Return the [x, y] coordinate for the center point of the cell that contains the specified text.  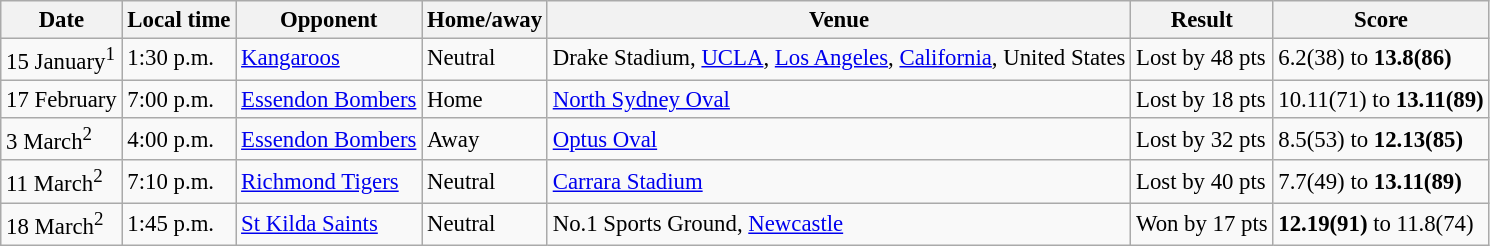
Kangaroos [329, 60]
Richmond Tigers [329, 181]
6.2(38) to 13.8(86) [1381, 60]
11 March2 [62, 181]
Won by 17 pts [1202, 224]
Lost by 32 pts [1202, 139]
Score [1381, 20]
7:10 p.m. [179, 181]
Date [62, 20]
Lost by 48 pts [1202, 60]
4:00 p.m. [179, 139]
1:45 p.m. [179, 224]
No.1 Sports Ground, Newcastle [838, 224]
7.7(49) to 13.11(89) [1381, 181]
Lost by 18 pts [1202, 100]
Lost by 40 pts [1202, 181]
18 March2 [62, 224]
Venue [838, 20]
Away [485, 139]
8.5(53) to 12.13(85) [1381, 139]
7:00 p.m. [179, 100]
3 March2 [62, 139]
North Sydney Oval [838, 100]
Home/away [485, 20]
Carrara Stadium [838, 181]
Home [485, 100]
Local time [179, 20]
St Kilda Saints [329, 224]
Result [1202, 20]
15 January1 [62, 60]
10.11(71) to 13.11(89) [1381, 100]
Opponent [329, 20]
Optus Oval [838, 139]
12.19(91) to 11.8(74) [1381, 224]
1:30 p.m. [179, 60]
17 February [62, 100]
Drake Stadium, UCLA, Los Angeles, California, United States [838, 60]
